Pinpoint the cell where the given text exists, returning its [x, y] midpoint coordinate. 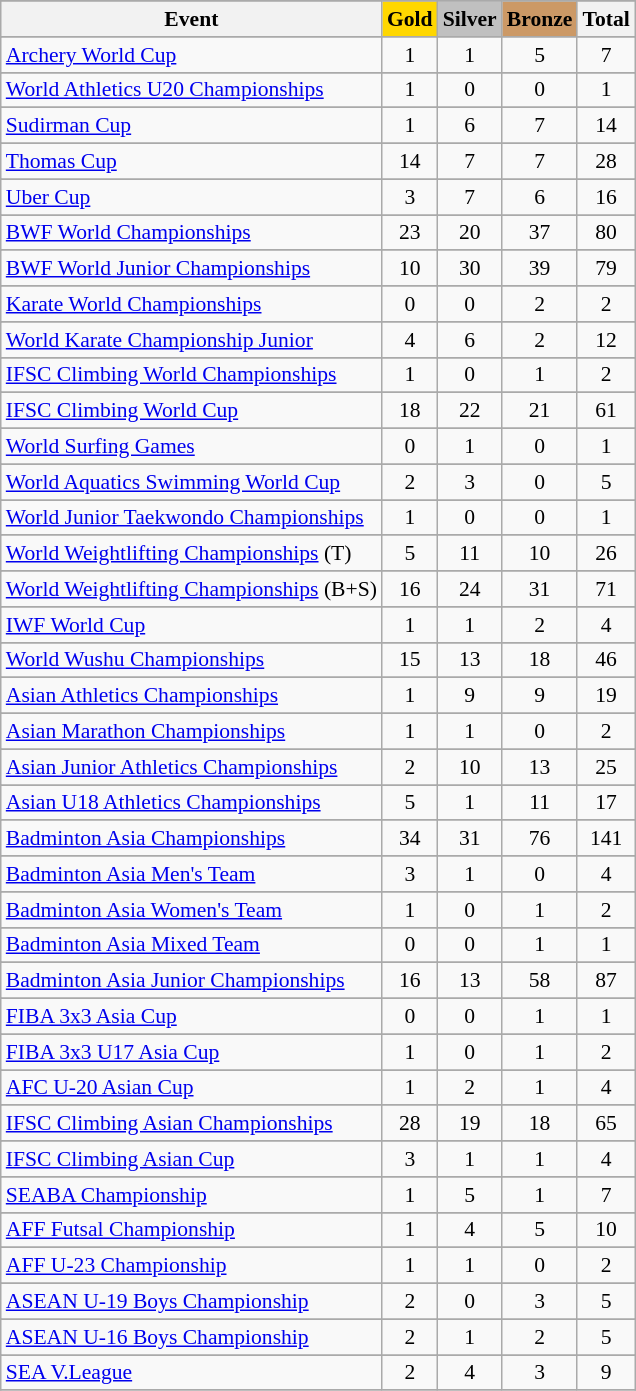
Badminton Asia Men's Team [192, 874]
46 [606, 660]
Gold [410, 19]
20 [470, 232]
15 [410, 660]
Sudirman Cup [192, 126]
Event [192, 19]
World Karate Championship Junior [192, 339]
ASEAN U-16 Boys Championship [192, 1337]
58 [540, 981]
World Wushu Championships [192, 660]
Bronze [540, 19]
79 [606, 268]
23 [410, 232]
21 [540, 411]
Silver [470, 19]
Asian Junior Athletics Championships [192, 767]
24 [470, 589]
ASEAN U-19 Boys Championship [192, 1301]
65 [606, 1123]
Asian Marathon Championships [192, 731]
80 [606, 232]
IFSC Climbing World Cup [192, 411]
World Surfing Games [192, 446]
Total [606, 19]
SEABA Championship [192, 1194]
AFC U-20 Asian Cup [192, 1088]
17 [606, 802]
22 [470, 411]
IFSC Climbing Asian Cup [192, 1159]
FIBA 3x3 Asia Cup [192, 1016]
Asian Athletics Championships [192, 696]
12 [606, 339]
IFSC Climbing Asian Championships [192, 1123]
Asian U18 Athletics Championships [192, 802]
World Weightlifting Championships (T) [192, 553]
BWF World Junior Championships [192, 268]
FIBA 3x3 U17 Asia Cup [192, 1052]
25 [606, 767]
61 [606, 411]
AFF Futsal Championship [192, 1230]
Karate World Championships [192, 304]
87 [606, 981]
BWF World Championships [192, 232]
Archery World Cup [192, 54]
Badminton Asia Championships [192, 838]
26 [606, 553]
30 [470, 268]
37 [540, 232]
Badminton Asia Women's Team [192, 909]
76 [540, 838]
39 [540, 268]
World Weightlifting Championships (B+S) [192, 589]
34 [410, 838]
Badminton Asia Junior Championships [192, 981]
Thomas Cup [192, 161]
World Aquatics Swimming World Cup [192, 482]
Badminton Asia Mixed Team [192, 945]
Uber Cup [192, 197]
World Athletics U20 Championships [192, 90]
SEA V.League [192, 1372]
141 [606, 838]
IFSC Climbing World Championships [192, 375]
IWF World Cup [192, 624]
AFF U-23 Championship [192, 1266]
71 [606, 589]
World Junior Taekwondo Championships [192, 518]
